For the text-containing cell, return its midpoint in [x, y] coordinate format. 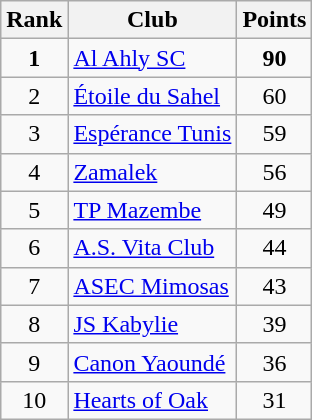
43 [274, 286]
90 [274, 58]
Al Ahly SC [152, 58]
9 [34, 362]
Canon Yaoundé [152, 362]
8 [34, 324]
56 [274, 172]
Rank [34, 20]
7 [34, 286]
60 [274, 96]
Espérance Tunis [152, 134]
10 [34, 400]
4 [34, 172]
36 [274, 362]
44 [274, 248]
Hearts of Oak [152, 400]
Étoile du Sahel [152, 96]
6 [34, 248]
31 [274, 400]
39 [274, 324]
TP Mazembe [152, 210]
59 [274, 134]
Zamalek [152, 172]
2 [34, 96]
A.S. Vita Club [152, 248]
Points [274, 20]
ASEC Mimosas [152, 286]
JS Kabylie [152, 324]
5 [34, 210]
1 [34, 58]
3 [34, 134]
Club [152, 20]
49 [274, 210]
